Return the [x, y] coordinate for the center point of the cell that contains the specified text.  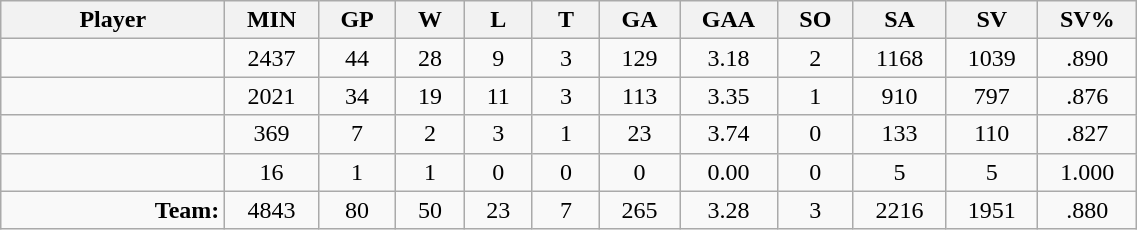
L [498, 20]
113 [640, 96]
Team: [113, 210]
28 [430, 58]
T [566, 20]
19 [430, 96]
GA [640, 20]
50 [430, 210]
MIN [272, 20]
.890 [1088, 58]
0.00 [729, 172]
2021 [272, 96]
4843 [272, 210]
SO [815, 20]
SV [992, 20]
2437 [272, 58]
110 [992, 134]
34 [357, 96]
.880 [1088, 210]
2216 [899, 210]
GP [357, 20]
.827 [1088, 134]
3.35 [729, 96]
9 [498, 58]
GAA [729, 20]
.876 [1088, 96]
SV% [1088, 20]
80 [357, 210]
1.000 [1088, 172]
133 [899, 134]
910 [899, 96]
3.18 [729, 58]
11 [498, 96]
3.28 [729, 210]
SA [899, 20]
265 [640, 210]
16 [272, 172]
1951 [992, 210]
3.74 [729, 134]
Player [113, 20]
129 [640, 58]
1168 [899, 58]
44 [357, 58]
369 [272, 134]
W [430, 20]
797 [992, 96]
1039 [992, 58]
